Return (x, y) of the center of cell containing provided text 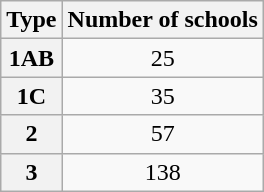
Type (32, 20)
1C (32, 96)
2 (32, 134)
Number of schools (162, 20)
57 (162, 134)
1AB (32, 58)
35 (162, 96)
25 (162, 58)
138 (162, 172)
3 (32, 172)
